Search for the cell housing the specified text and yield its [X, Y] center coordinate. 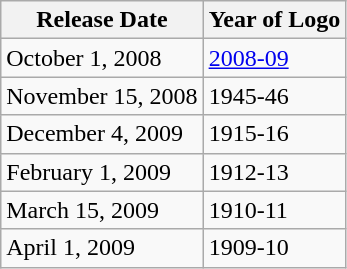
1912-13 [274, 172]
October 1, 2008 [102, 58]
2008-09 [274, 58]
1909-10 [274, 248]
December 4, 2009 [102, 134]
April 1, 2009 [102, 248]
1915-16 [274, 134]
1910-11 [274, 210]
Year of Logo [274, 20]
February 1, 2009 [102, 172]
Release Date [102, 20]
March 15, 2009 [102, 210]
November 15, 2008 [102, 96]
1945-46 [274, 96]
